Detect which cell encompasses the target text, then output its (x, y) center coordinate. 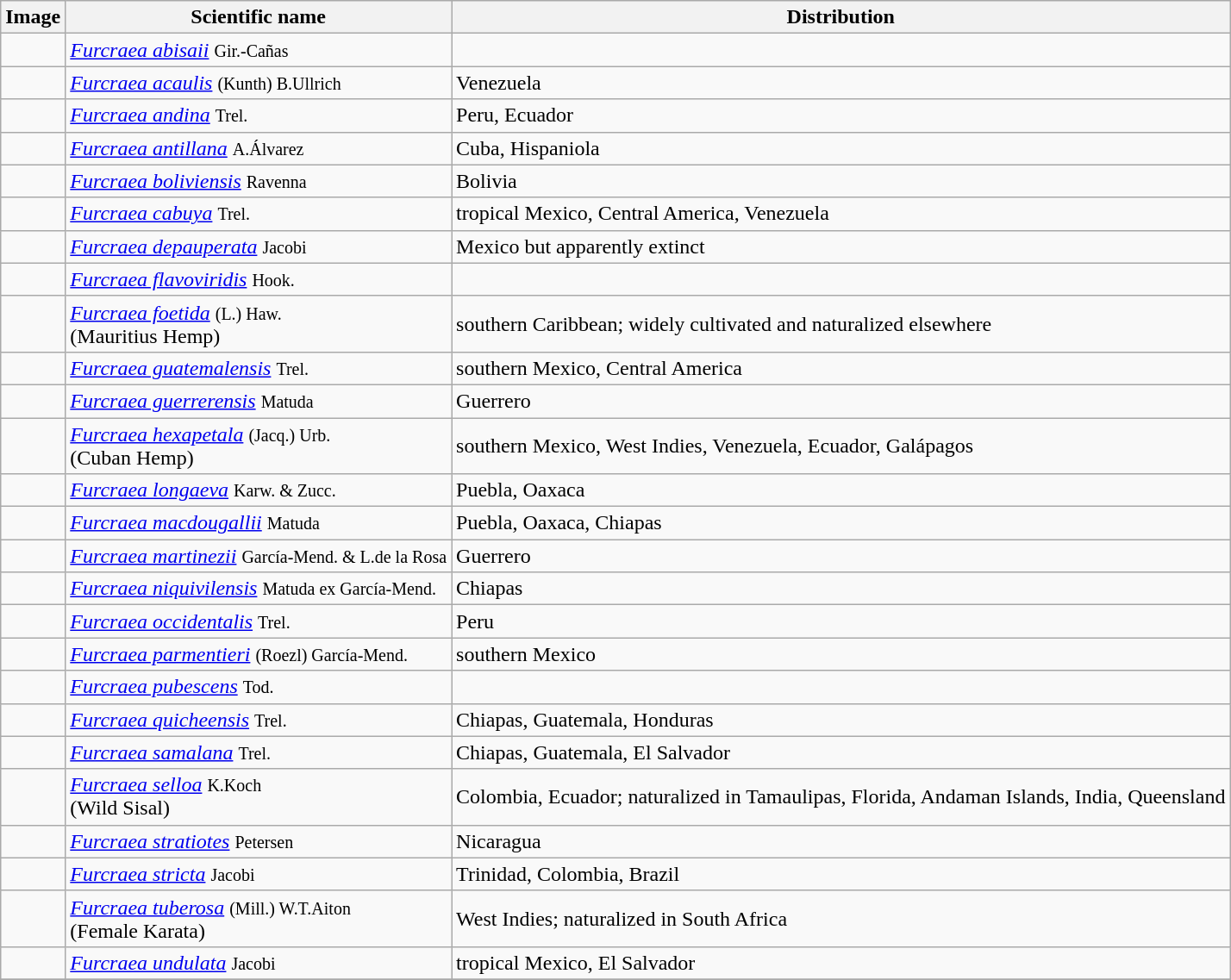
Chiapas, Guatemala, El Salvador (841, 752)
Furcraea selloa K.Koch(Wild Sisal) (259, 796)
Puebla, Oaxaca (841, 490)
Cuba, Hispaniola (841, 148)
Furcraea guatemalensis Trel. (259, 368)
Furcraea guerrerensis Matuda (259, 401)
Venezuela (841, 83)
Furcraea stratiotes Petersen (259, 841)
Furcraea abisaii Gir.-Cañas (259, 50)
Furcraea depauperata Jacobi (259, 247)
southern Mexico, West Indies, Venezuela, Ecuador, Galápagos (841, 445)
West Indies; naturalized in South Africa (841, 919)
Furcraea undulata Jacobi (259, 963)
Furcraea quicheensis Trel. (259, 720)
Furcraea andina Trel. (259, 115)
Chiapas, Guatemala, Honduras (841, 720)
Furcraea antillana A.Álvarez (259, 148)
Furcraea foetida (L.) Haw.(Mauritius Hemp) (259, 324)
Furcraea longaeva Karw. & Zucc. (259, 490)
Peru, Ecuador (841, 115)
Trinidad, Colombia, Brazil (841, 874)
Furcraea occidentalis Trel. (259, 621)
tropical Mexico, Central America, Venezuela (841, 214)
Furcraea boliviensis Ravenna (259, 181)
Furcraea pubescens Tod. (259, 687)
Furcraea stricta Jacobi (259, 874)
Furcraea flavoviridis Hook. (259, 279)
Mexico but apparently extinct (841, 247)
Furcraea cabuya Trel. (259, 214)
Peru (841, 621)
tropical Mexico, El Salvador (841, 963)
Distribution (841, 17)
southern Mexico (841, 654)
Furcraea acaulis (Kunth) B.Ullrich (259, 83)
Puebla, Oaxaca, Chiapas (841, 523)
Furcraea tuberosa (Mill.) W.T.Aiton(Female Karata) (259, 919)
Chiapas (841, 589)
Furcraea martinezii García-Mend. & L.de la Rosa (259, 556)
southern Mexico, Central America (841, 368)
Furcraea hexapetala (Jacq.) Urb.(Cuban Hemp) (259, 445)
Bolivia (841, 181)
Furcraea niquivilensis Matuda ex García-Mend. (259, 589)
southern Caribbean; widely cultivated and naturalized elsewhere (841, 324)
Scientific name (259, 17)
Colombia, Ecuador; naturalized in Tamaulipas, Florida, Andaman Islands, India, Queensland (841, 796)
Nicaragua (841, 841)
Image (33, 17)
Furcraea macdougallii Matuda (259, 523)
Furcraea parmentieri (Roezl) García-Mend. (259, 654)
Furcraea samalana Trel. (259, 752)
